Search for the cell housing the specified text and yield its [x, y] center coordinate. 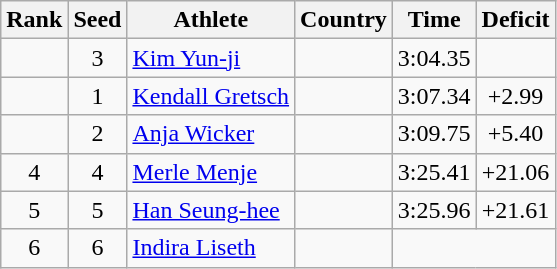
+21.61 [516, 210]
+2.99 [516, 96]
Indira Liseth [211, 248]
1 [98, 96]
Kendall Gretsch [211, 96]
3:25.96 [434, 210]
Merle Menje [211, 172]
Kim Yun-ji [211, 58]
Athlete [211, 20]
2 [98, 134]
Han Seung-hee [211, 210]
+5.40 [516, 134]
3:09.75 [434, 134]
Anja Wicker [211, 134]
3:25.41 [434, 172]
3:04.35 [434, 58]
Seed [98, 20]
3:07.34 [434, 96]
+21.06 [516, 172]
Time [434, 20]
Country [344, 20]
Rank [34, 20]
3 [98, 58]
Deficit [516, 20]
